Return (x, y) of the center of cell containing provided text 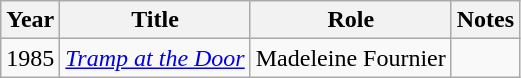
Tramp at the Door (155, 58)
Madeleine Fournier (350, 58)
Title (155, 20)
Year (30, 20)
Notes (485, 20)
Role (350, 20)
1985 (30, 58)
